Extract the (x, y) coordinate from the center of the cell holding the provided text.  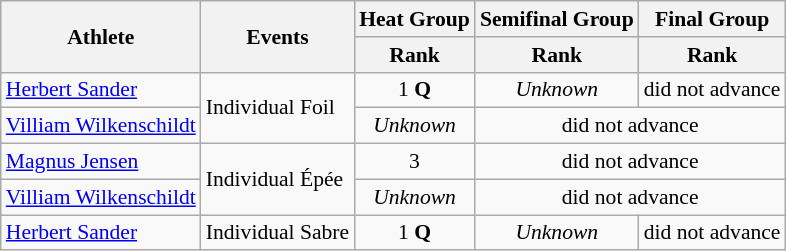
Magnus Jensen (101, 162)
Individual Foil (278, 108)
Heat Group (414, 19)
Semifinal Group (557, 19)
Events (278, 36)
Final Group (712, 19)
3 (414, 162)
Athlete (101, 36)
Individual Épée (278, 180)
Individual Sabre (278, 233)
